Search for the cell housing the specified text and yield its (x, y) center coordinate. 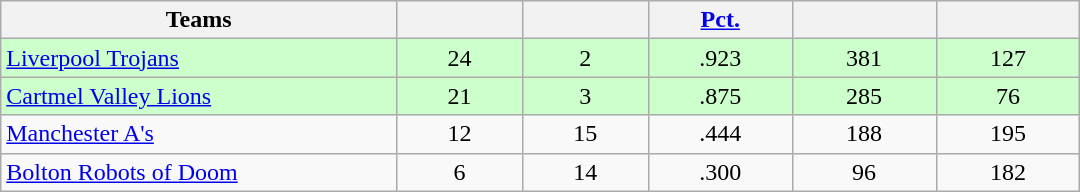
15 (585, 134)
21 (459, 96)
285 (864, 96)
Liverpool Trojans (199, 58)
182 (1008, 172)
Manchester A's (199, 134)
96 (864, 172)
188 (864, 134)
.444 (720, 134)
12 (459, 134)
Pct. (720, 20)
.923 (720, 58)
381 (864, 58)
2 (585, 58)
6 (459, 172)
24 (459, 58)
3 (585, 96)
.300 (720, 172)
76 (1008, 96)
Bolton Robots of Doom (199, 172)
Teams (199, 20)
127 (1008, 58)
14 (585, 172)
Cartmel Valley Lions (199, 96)
.875 (720, 96)
195 (1008, 134)
